Scan for the cell matching the given text and deliver its (x, y) coordinate at center. 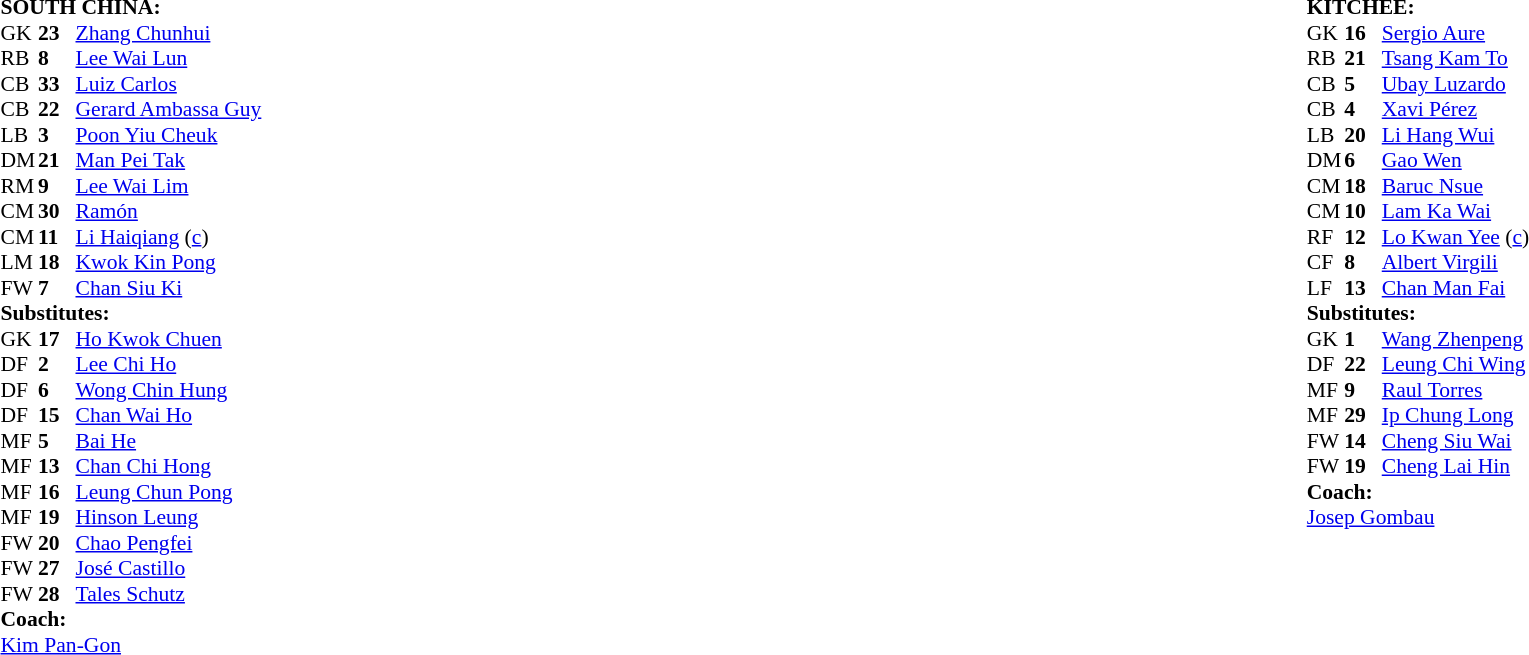
Gerard Ambassa Guy (169, 109)
Gao Wen (1456, 161)
11 (57, 237)
RM (19, 186)
Ubay Luzardo (1456, 84)
Baruc Nsue (1456, 186)
27 (57, 569)
Raul Torres (1456, 390)
CF (1326, 263)
30 (57, 211)
Tsang Kam To (1456, 59)
Ho Kwok Chuen (169, 339)
Josep Gombau (1418, 517)
Chao Pengfei (169, 543)
17 (57, 339)
4 (1363, 109)
Leung Chi Wing (1456, 365)
Lo Kwan Yee (c) (1456, 237)
Zhang Chunhui (169, 33)
Kwok Kin Pong (169, 263)
23 (57, 33)
7 (57, 288)
Lee Chi Ho (169, 365)
Chan Man Fai (1456, 288)
LM (19, 263)
Luiz Carlos (169, 84)
33 (57, 84)
28 (57, 594)
Li Hang Wui (1456, 135)
Lee Wai Lun (169, 59)
Man Pei Tak (169, 161)
José Castillo (169, 569)
RF (1326, 237)
Ip Chung Long (1456, 415)
15 (57, 415)
Albert Virgili (1456, 263)
Poon Yiu Cheuk (169, 135)
12 (1363, 237)
Wong Chin Hung (169, 390)
29 (1363, 415)
10 (1363, 211)
Xavi Pérez (1456, 109)
Ramón (169, 211)
Lee Wai Lim (169, 186)
Tales Schutz (169, 594)
14 (1363, 441)
Hinson Leung (169, 517)
Chan Chi Hong (169, 467)
Lam Ka Wai (1456, 211)
Sergio Aure (1456, 33)
3 (57, 135)
Chan Siu Ki (169, 288)
2 (57, 365)
Wang Zhenpeng (1456, 339)
Cheng Lai Hin (1456, 467)
Li Haiqiang (c) (169, 237)
Bai He (169, 441)
Leung Chun Pong (169, 492)
1 (1363, 339)
LF (1326, 288)
Chan Wai Ho (169, 415)
Cheng Siu Wai (1456, 441)
